Find where the given text appears and provide that cell's center as [x, y] coordinate. 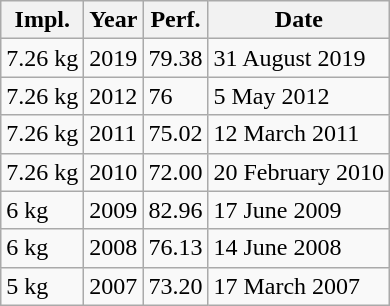
2019 [114, 58]
Date [299, 20]
2007 [114, 286]
79.38 [176, 58]
Impl. [42, 20]
Year [114, 20]
20 February 2010 [299, 172]
73.20 [176, 286]
76.13 [176, 248]
14 June 2008 [299, 248]
31 August 2019 [299, 58]
Perf. [176, 20]
17 March 2007 [299, 286]
72.00 [176, 172]
75.02 [176, 134]
2008 [114, 248]
5 kg [42, 286]
2010 [114, 172]
17 June 2009 [299, 210]
2011 [114, 134]
2012 [114, 96]
5 May 2012 [299, 96]
12 March 2011 [299, 134]
2009 [114, 210]
76 [176, 96]
82.96 [176, 210]
